Locate the cell with the specified text and output its (X, Y) center coordinate. 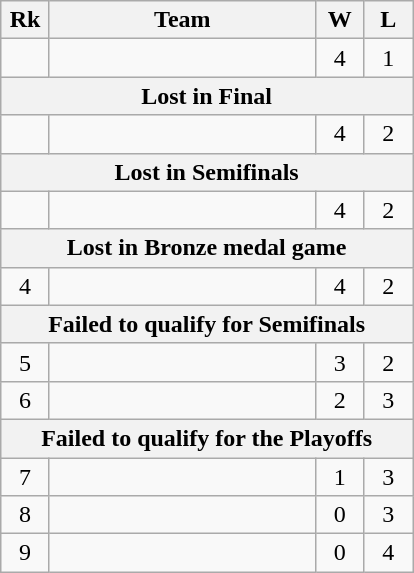
W (340, 20)
Rk (26, 20)
9 (26, 553)
Lost in Semifinals (207, 172)
Lost in Bronze medal game (207, 248)
8 (26, 515)
6 (26, 400)
Team (182, 20)
7 (26, 477)
Failed to qualify for Semifinals (207, 324)
5 (26, 362)
L (388, 20)
Lost in Final (207, 96)
Failed to qualify for the Playoffs (207, 438)
